From the cell containing the given text, extract its center point as (X, Y) coordinate. 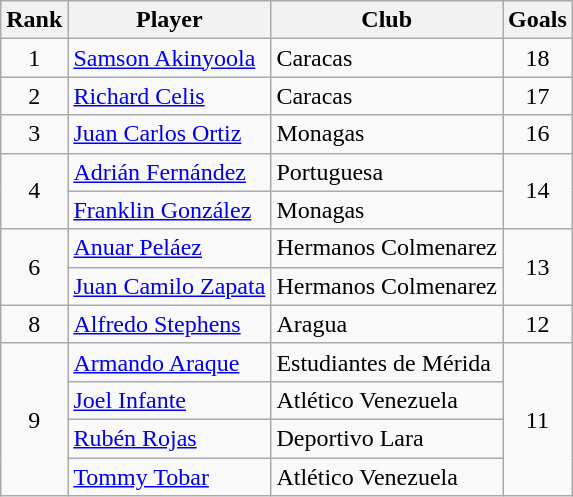
Goals (538, 20)
Richard Celis (170, 96)
Anuar Peláez (170, 248)
Deportivo Lara (387, 438)
8 (34, 324)
Juan Camilo Zapata (170, 286)
14 (538, 191)
Portuguesa (387, 172)
Rubén Rojas (170, 438)
17 (538, 96)
16 (538, 134)
9 (34, 419)
11 (538, 419)
4 (34, 191)
Samson Akinyoola (170, 58)
Rank (34, 20)
Franklin González (170, 210)
Adrián Fernández (170, 172)
1 (34, 58)
Alfredo Stephens (170, 324)
Tommy Tobar (170, 477)
Aragua (387, 324)
Player (170, 20)
12 (538, 324)
2 (34, 96)
Juan Carlos Ortiz (170, 134)
3 (34, 134)
18 (538, 58)
Joel Infante (170, 400)
Club (387, 20)
6 (34, 267)
Estudiantes de Mérida (387, 362)
13 (538, 267)
Armando Araque (170, 362)
